Output the [X, Y] coordinate of the center of the cell containing the given text.  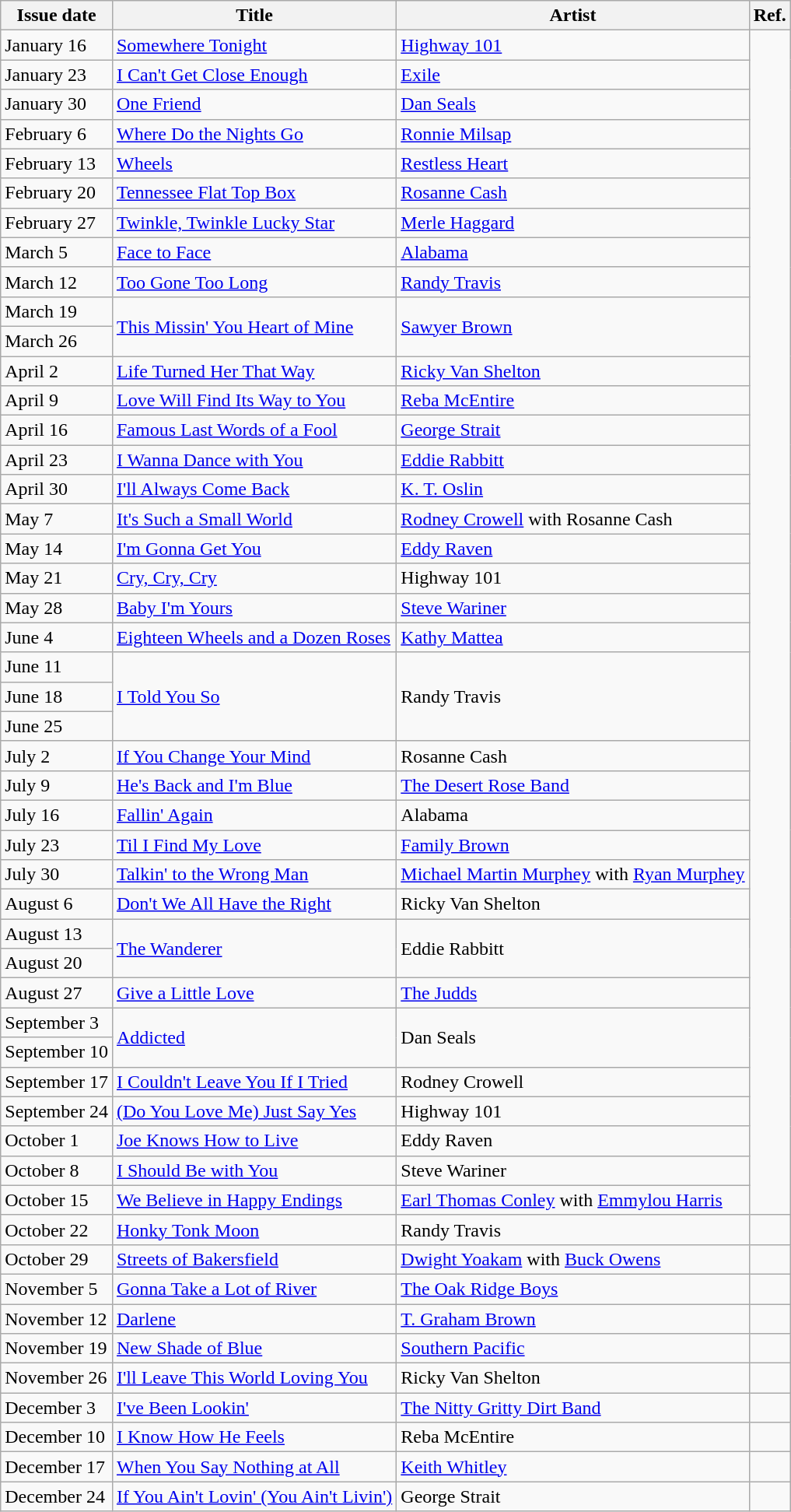
The Desert Rose Band [572, 785]
Wheels [254, 163]
March 5 [57, 252]
September 24 [57, 1111]
Baby I'm Yours [254, 608]
Southern Pacific [572, 1349]
I'll Always Come Back [254, 489]
Somewhere Tonight [254, 45]
May 28 [57, 608]
Addicted [254, 1037]
Don't We All Have the Right [254, 904]
November 26 [57, 1378]
August 6 [57, 904]
November 5 [57, 1289]
October 29 [57, 1259]
Earl Thomas Conley with Emmylou Harris [572, 1200]
April 2 [57, 371]
September 3 [57, 1023]
June 4 [57, 637]
Title [254, 16]
September 17 [57, 1082]
We Believe in Happy Endings [254, 1200]
Family Brown [572, 844]
I Can't Get Close Enough [254, 75]
Too Gone Too Long [254, 282]
February 27 [57, 223]
April 23 [57, 460]
October 1 [57, 1141]
New Shade of Blue [254, 1349]
If You Ain't Lovin' (You Ain't Livin') [254, 1496]
January 30 [57, 104]
Dwight Yoakam with Buck Owens [572, 1259]
Kathy Mattea [572, 637]
June 18 [57, 696]
Famous Last Words of a Fool [254, 430]
Artist [572, 16]
I'll Leave This World Loving You [254, 1378]
I've Been Lookin' [254, 1408]
Merle Haggard [572, 223]
I Told You So [254, 696]
Talkin' to the Wrong Man [254, 875]
Exile [572, 75]
I Should Be with You [254, 1170]
Love Will Find Its Way to You [254, 401]
K. T. Oslin [572, 489]
Joe Knows How to Live [254, 1141]
Restless Heart [572, 163]
Ronnie Milsap [572, 134]
December 3 [57, 1408]
November 12 [57, 1319]
I Couldn't Leave You If I Tried [254, 1082]
February 6 [57, 134]
If You Change Your Mind [254, 756]
This Missin' You Heart of Mine [254, 326]
The Judds [572, 993]
One Friend [254, 104]
March 12 [57, 282]
December 10 [57, 1437]
T. Graham Brown [572, 1319]
Rodney Crowell with Rosanne Cash [572, 519]
May 14 [57, 549]
Fallin' Again [254, 815]
January 16 [57, 45]
June 25 [57, 726]
Issue date [57, 16]
December 24 [57, 1496]
(Do You Love Me) Just Say Yes [254, 1111]
October 8 [57, 1170]
February 13 [57, 163]
Cry, Cry, Cry [254, 578]
August 13 [57, 934]
May 21 [57, 578]
Til I Find My Love [254, 844]
Life Turned Her That Way [254, 371]
Michael Martin Murphey with Ryan Murphey [572, 875]
March 19 [57, 311]
June 11 [57, 667]
Darlene [254, 1319]
The Oak Ridge Boys [572, 1289]
Give a Little Love [254, 993]
April 16 [57, 430]
July 30 [57, 875]
April 9 [57, 401]
October 15 [57, 1200]
April 30 [57, 489]
July 16 [57, 815]
I Know How He Feels [254, 1437]
Face to Face [254, 252]
November 19 [57, 1349]
December 17 [57, 1467]
When You Say Nothing at All [254, 1467]
He's Back and I'm Blue [254, 785]
Ref. [770, 16]
July 23 [57, 844]
The Nitty Gritty Dirt Band [572, 1408]
I'm Gonna Get You [254, 549]
Tennessee Flat Top Box [254, 193]
May 7 [57, 519]
I Wanna Dance with You [254, 460]
Gonna Take a Lot of River [254, 1289]
March 26 [57, 341]
August 20 [57, 963]
Keith Whitley [572, 1467]
February 20 [57, 193]
Rodney Crowell [572, 1082]
Where Do the Nights Go [254, 134]
The Wanderer [254, 949]
Streets of Bakersfield [254, 1259]
Sawyer Brown [572, 326]
Twinkle, Twinkle Lucky Star [254, 223]
Honky Tonk Moon [254, 1230]
It's Such a Small World [254, 519]
October 22 [57, 1230]
September 10 [57, 1052]
January 23 [57, 75]
July 2 [57, 756]
Eighteen Wheels and a Dozen Roses [254, 637]
July 9 [57, 785]
August 27 [57, 993]
